Determine the (x, y) coordinate at the center of the cell enclosing the given text.  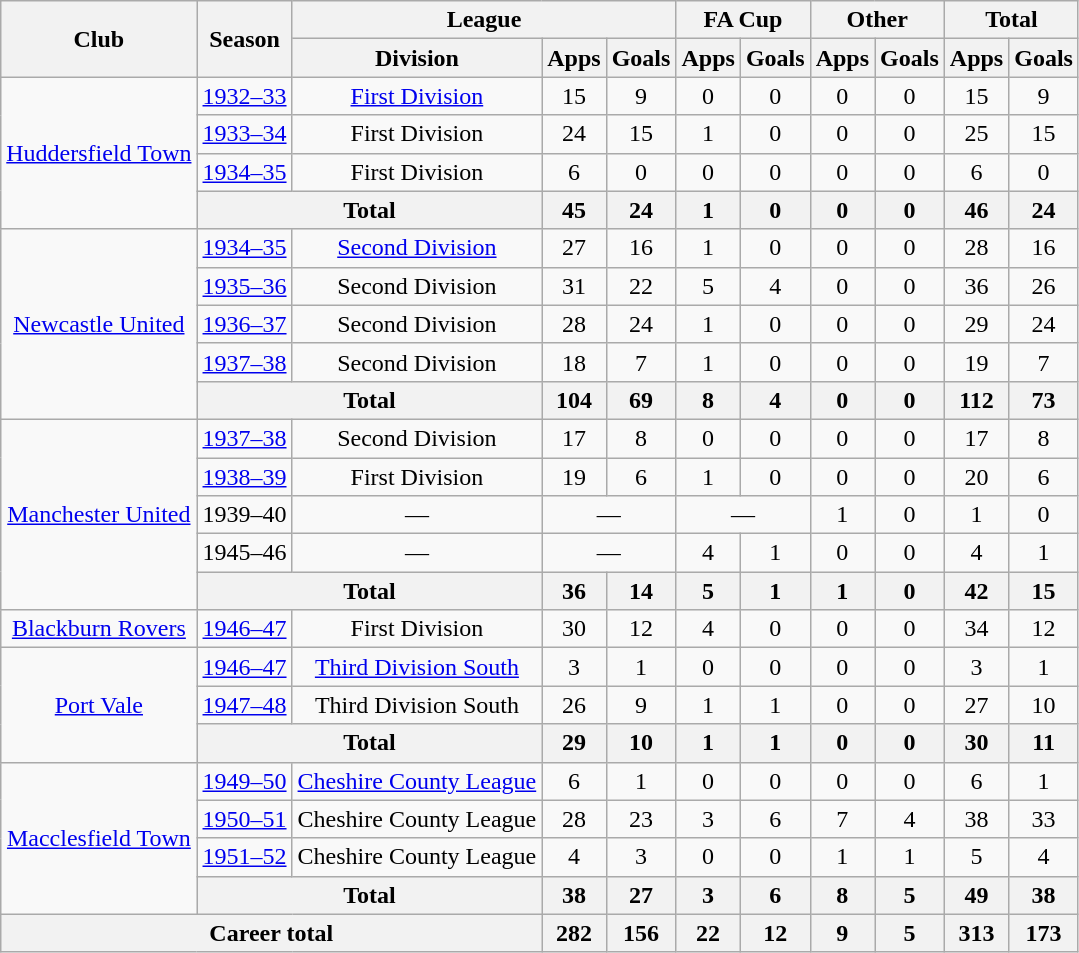
23 (641, 819)
69 (641, 400)
112 (976, 400)
45 (574, 210)
173 (1044, 933)
282 (574, 933)
31 (574, 286)
25 (976, 134)
1936–37 (244, 324)
FA Cup (743, 20)
1935–36 (244, 286)
104 (574, 400)
Huddersfield Town (99, 153)
11 (1044, 743)
313 (976, 933)
Blackburn Rovers (99, 629)
Macclesfield Town (99, 838)
1950–51 (244, 819)
Season (244, 39)
46 (976, 210)
1951–52 (244, 857)
1949–50 (244, 781)
1938–39 (244, 477)
1945–46 (244, 553)
Other (877, 20)
Career total (272, 933)
18 (574, 362)
Manchester United (99, 514)
1947–48 (244, 705)
33 (1044, 819)
20 (976, 477)
49 (976, 895)
156 (641, 933)
Club (99, 39)
1939–40 (244, 515)
1933–34 (244, 134)
34 (976, 629)
Newcastle United (99, 324)
Division (417, 58)
14 (641, 591)
42 (976, 591)
Port Vale (99, 705)
1932–33 (244, 96)
League (484, 20)
73 (1044, 400)
